Pinpoint the cell where the given text exists, returning its [X, Y] midpoint coordinate. 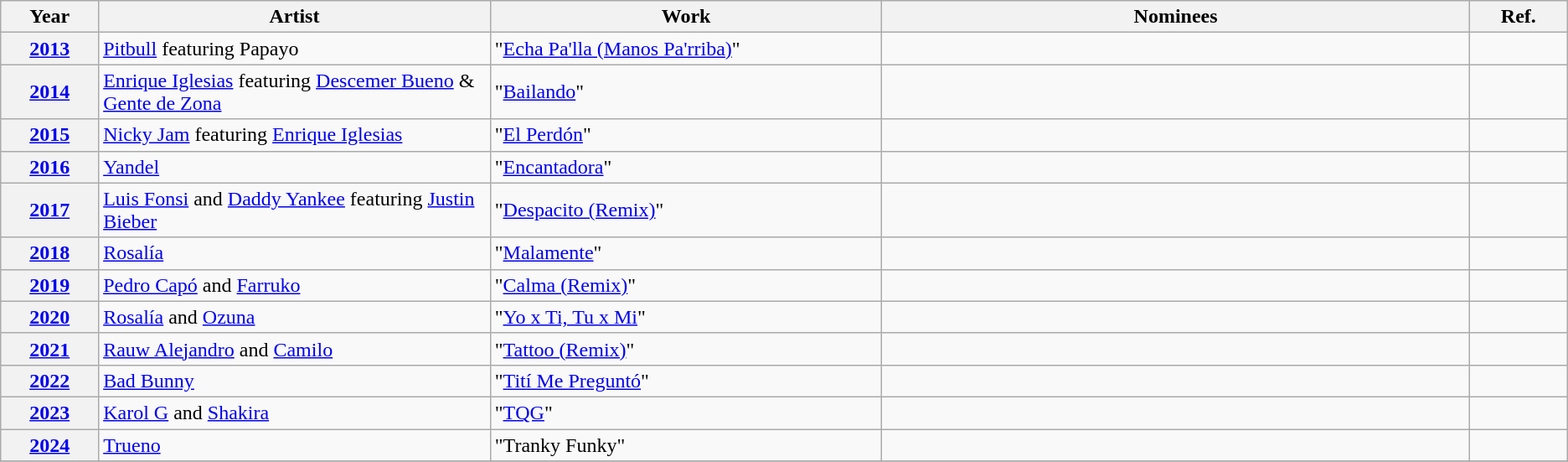
Pedro Capó and Farruko [295, 285]
Rauw Alejandro and Camilo [295, 349]
Work [686, 17]
"Tattoo (Remix)" [686, 349]
"Despacito (Remix)" [686, 210]
"Encantadora" [686, 167]
Luis Fonsi and Daddy Yankee featuring Justin Bieber [295, 210]
Year [50, 17]
2021 [50, 349]
Ref. [1518, 17]
2020 [50, 317]
2024 [50, 445]
"Bailando" [686, 92]
Karol G and Shakira [295, 413]
2017 [50, 210]
"Calma (Remix)" [686, 285]
Rosalía [295, 253]
Enrique Iglesias featuring Descemer Bueno & Gente de Zona [295, 92]
"Yo x Ti, Tu x Mi" [686, 317]
2013 [50, 49]
"Tranky Funky" [686, 445]
Nominees [1176, 17]
Rosalía and Ozuna [295, 317]
"El Perdón" [686, 135]
"Malamente" [686, 253]
"Echa Pa'lla (Manos Pa'rriba)" [686, 49]
"Tití Me Preguntó" [686, 381]
2018 [50, 253]
2019 [50, 285]
Bad Bunny [295, 381]
Nicky Jam featuring Enrique Iglesias [295, 135]
2014 [50, 92]
Artist [295, 17]
Trueno [295, 445]
Pitbull featuring Papayo [295, 49]
"TQG" [686, 413]
Yandel [295, 167]
2015 [50, 135]
2016 [50, 167]
2023 [50, 413]
2022 [50, 381]
